For the text-containing cell, return its midpoint in (X, Y) coordinate format. 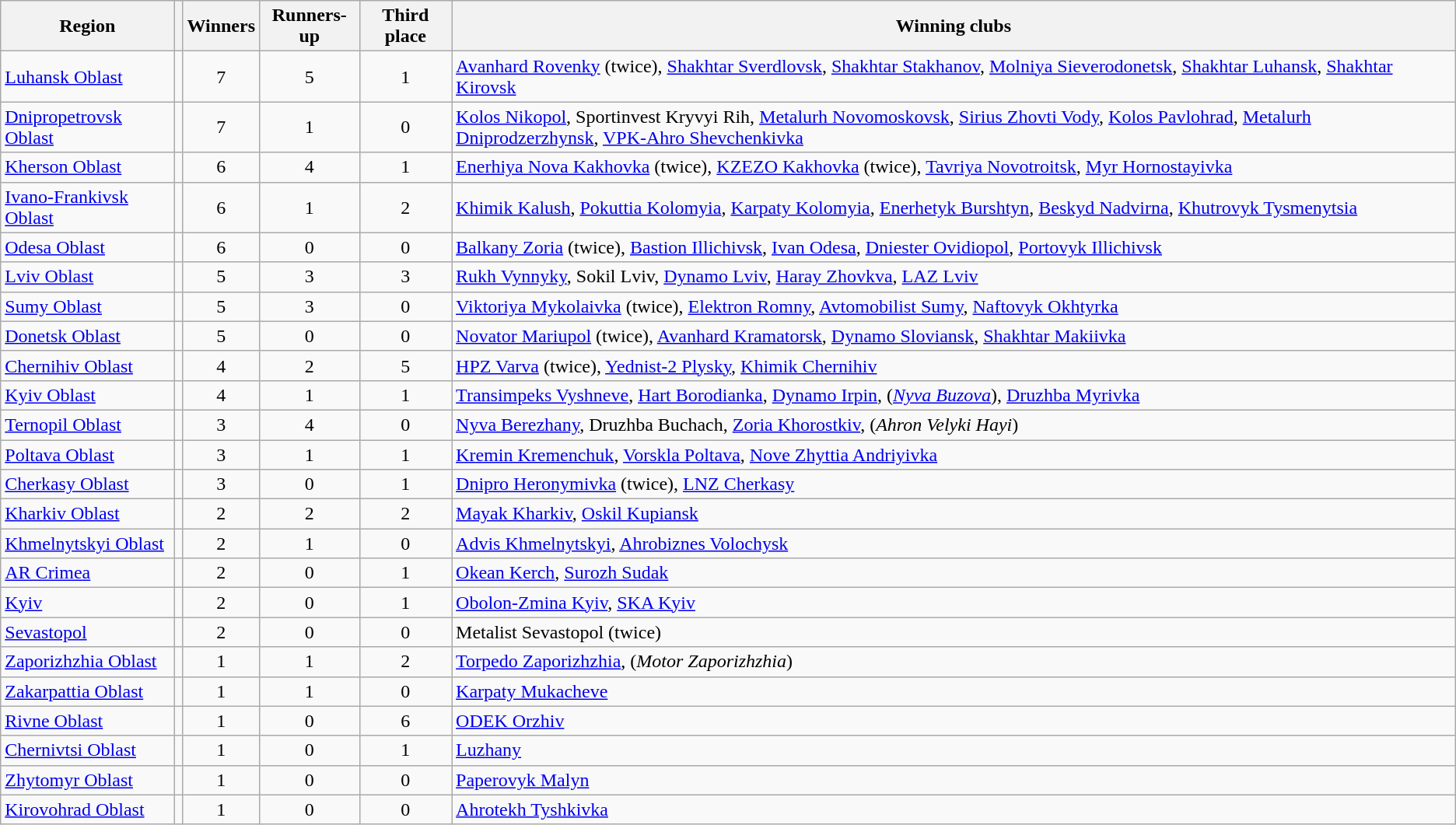
Zakarpattia Oblast (87, 691)
Dnipro Heronymivka (twice), LNZ Cherkasy (954, 484)
Odesa Oblast (87, 247)
Chernihiv Oblast (87, 365)
Torpedo Zaporizhzhia, (Motor Zaporizhzhia) (954, 662)
Advis Khmelnytskyi, Ahrobiznes Volochysk (954, 544)
Obolon-Zmina Kyiv, SKA Kyiv (954, 603)
Lviv Oblast (87, 277)
Sevastopol (87, 632)
Balkany Zoria (twice), Bastion Illichivsk, Ivan Odesa, Dniester Ovidiopol, Portovyk Illichivsk (954, 247)
AR Crimea (87, 573)
Dnipropetrovsk Oblast (87, 128)
Luhansk Oblast (87, 76)
Ternopil Oblast (87, 425)
Rukh Vynnyky, Sokil Lviv, Dynamo Lviv, Haray Zhovkva, LAZ Lviv (954, 277)
ODEK Orzhiv (954, 721)
Ivano-Frankivsk Oblast (87, 207)
Zaporizhzhia Oblast (87, 662)
Kyiv (87, 603)
Sumy Oblast (87, 306)
Kremin Kremenchuk, Vorskla Poltava, Nove Zhyttia Andriyivka (954, 455)
Kolos Nikopol, Sportinvest Kryvyi Rih, Metalurh Novomoskovsk, Sirius Zhovti Vody, Kolos Pavlohrad, Metalurh Dniprodzerzhynsk, VPK-Ahro Shevchenkivka (954, 128)
Cherkasy Oblast (87, 484)
Metalist Sevastopol (twice) (954, 632)
Khimik Kalush, Pokuttia Kolomyia, Karpaty Kolomyia, Enerhetyk Burshtyn, Beskyd Nadvirna, Khutrovyk Tysmenytsia (954, 207)
Kherson Oblast (87, 167)
Winning clubs (954, 26)
Viktoriya Mykolaivka (twice), Elektron Romny, Avtomobilist Sumy, Naftovyk Okhtyrka (954, 306)
Rivne Oblast (87, 721)
Karpaty Mukacheve (954, 691)
Runners-up (310, 26)
HPZ Varva (twice), Yednist-2 Plysky, Khimik Chernihiv (954, 365)
Enerhiya Nova Kakhovka (twice), KZEZO Kakhovka (twice), Tavriya Novotroitsk, Myr Hornostayivka (954, 167)
Kirovohrad Oblast (87, 809)
Okean Kerch, Surozh Sudak (954, 573)
Chernivtsi Oblast (87, 750)
Kyiv Oblast (87, 395)
Nyva Berezhany, Druzhba Buchach, Zoria Khorostkiv, (Ahron Velyki Hayi) (954, 425)
Ahrotekh Tyshkivka (954, 809)
Mayak Kharkiv, Oskil Kupiansk (954, 514)
Winners (221, 26)
Kharkiv Oblast (87, 514)
Khmelnytskyi Oblast (87, 544)
Zhytomyr Oblast (87, 780)
Luzhany (954, 750)
Avanhard Rovenky (twice), Shakhtar Sverdlovsk, Shakhtar Stakhanov, Molniya Sieverodonetsk, Shakhtar Luhansk, Shakhtar Kirovsk (954, 76)
Third place (406, 26)
Donetsk Oblast (87, 336)
Paperovyk Malyn (954, 780)
Region (87, 26)
Novator Mariupol (twice), Avanhard Kramatorsk, Dynamo Sloviansk, Shakhtar Makiivka (954, 336)
Poltava Oblast (87, 455)
Transimpeks Vyshneve, Hart Borodianka, Dynamo Irpin, (Nyva Buzova), Druzhba Myrivka (954, 395)
